Extract the (X, Y) coordinate from the center of the cell holding the provided text.  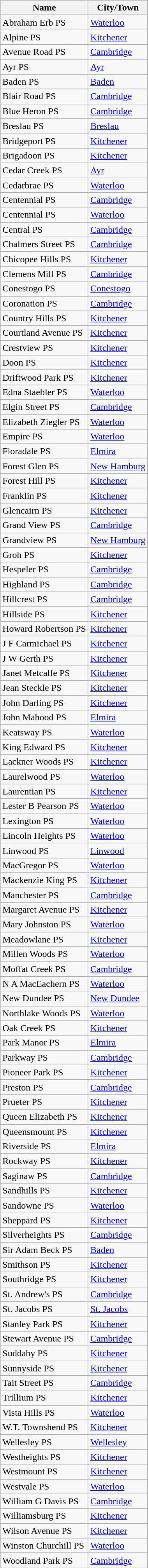
Doon PS (44, 362)
St. Jacobs (118, 1309)
Franklin PS (44, 496)
Stewart Avenue PS (44, 1338)
William G Davis PS (44, 1501)
Linwood (118, 850)
Laurentian PS (44, 791)
Preston PS (44, 1087)
Sandhills PS (44, 1191)
Hillside PS (44, 614)
Clemens Mill PS (44, 274)
Central PS (44, 230)
Mackenzie King PS (44, 880)
Conestogo PS (44, 289)
Hillcrest PS (44, 599)
N A MacEachern PS (44, 984)
Southridge PS (44, 1279)
Grand View PS (44, 525)
Edna Staebler PS (44, 392)
Wellesley PS (44, 1442)
Riverside PS (44, 1146)
Chicopee Hills PS (44, 259)
Mary Johnston PS (44, 925)
Brigadoon PS (44, 155)
Elgin Street PS (44, 407)
Oak Creek PS (44, 1028)
Grandview PS (44, 540)
Vista Hills PS (44, 1413)
Millen Woods PS (44, 954)
Glencairn PS (44, 510)
Northlake Woods PS (44, 1013)
Queensmount PS (44, 1132)
City/Town (118, 8)
Ayr PS (44, 67)
Floradale PS (44, 451)
Forest Hill PS (44, 481)
Jean Steckle PS (44, 688)
Keatsway PS (44, 732)
Avenue Road PS (44, 52)
Highland PS (44, 584)
Meadowlane PS (44, 939)
J W Gerth PS (44, 659)
Manchester PS (44, 895)
Cedarbrae PS (44, 185)
King Edward PS (44, 747)
W.T. Townshend PS (44, 1427)
Saginaw PS (44, 1176)
Westvale PS (44, 1486)
Williamsburg PS (44, 1516)
Westmount PS (44, 1472)
Forest Glen PS (44, 466)
Conestogo (118, 289)
Park Manor PS (44, 1043)
Prueter PS (44, 1102)
Bridgeport PS (44, 141)
Coronation PS (44, 303)
Linwood PS (44, 850)
Wellesley (118, 1442)
Blue Heron PS (44, 111)
Howard Robertson PS (44, 629)
Pioneer Park PS (44, 1072)
Empire PS (44, 437)
Margaret Avenue PS (44, 910)
Sandowne PS (44, 1206)
Silverheights PS (44, 1235)
Elizabeth Ziegler PS (44, 422)
Cedar Creek PS (44, 170)
Trillium PS (44, 1398)
John Mahood PS (44, 718)
Driftwood Park PS (44, 377)
Janet Metcalfe PS (44, 673)
Hespeler PS (44, 570)
New Dundee (118, 998)
Parkway PS (44, 1058)
Moffat Creek PS (44, 969)
St. Jacobs PS (44, 1309)
Queen Elizabeth PS (44, 1117)
Lincoln Heights PS (44, 836)
Wilson Avenue PS (44, 1531)
Rockway PS (44, 1161)
Courtland Avenue PS (44, 333)
Tait Street PS (44, 1383)
Crestview PS (44, 348)
Groh PS (44, 555)
Breslau (118, 126)
Name (44, 8)
Winston Churchill PS (44, 1545)
MacGregor PS (44, 865)
Lexington PS (44, 821)
J F Carmichael PS (44, 643)
Abraham Erb PS (44, 23)
Sunnyside PS (44, 1368)
Chalmers Street PS (44, 244)
Laurelwood PS (44, 777)
Sheppard PS (44, 1220)
John Darling PS (44, 703)
Lester B Pearson PS (44, 806)
Blair Road PS (44, 96)
Baden PS (44, 82)
Breslau PS (44, 126)
Country Hills PS (44, 318)
Sir Adam Beck PS (44, 1250)
Stanley Park PS (44, 1324)
Alpine PS (44, 37)
Lackner Woods PS (44, 762)
Suddaby PS (44, 1353)
Woodland Park PS (44, 1560)
Smithson PS (44, 1265)
New Dundee PS (44, 998)
Westheights PS (44, 1457)
St. Andrew's PS (44, 1294)
